Identify which cell holds the provided text, then report its (X, Y) central coordinate. 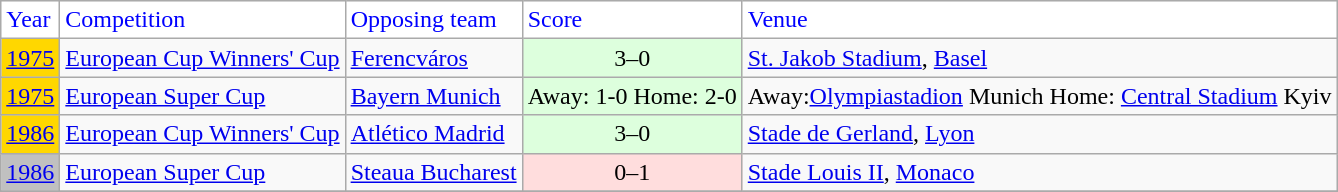
Steaua Bucharest (434, 172)
Stade de Gerland, Lyon (1040, 134)
Opposing team (434, 20)
Atlético Madrid (434, 134)
Bayern Munich (434, 96)
Year (30, 20)
Away:Olympiastadion Munich Home: Central Stadium Kyiv (1040, 96)
Score (632, 20)
Away: 1-0 Home: 2-0 (632, 96)
Competition (202, 20)
0–1 (632, 172)
Venue (1040, 20)
Stade Louis II, Monaco (1040, 172)
St. Jakob Stadium, Basel (1040, 58)
Ferencváros (434, 58)
